Locate the cell with the specified text and output its [X, Y] center coordinate. 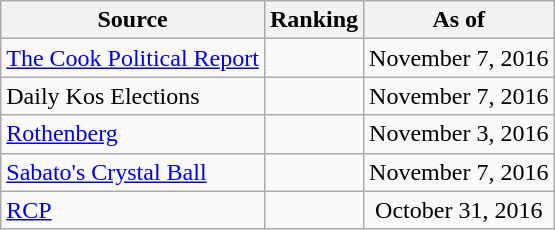
Source [133, 20]
November 3, 2016 [459, 134]
Sabato's Crystal Ball [133, 172]
RCP [133, 210]
As of [459, 20]
October 31, 2016 [459, 210]
The Cook Political Report [133, 58]
Daily Kos Elections [133, 96]
Ranking [314, 20]
Rothenberg [133, 134]
